Pinpoint the cell where the given text exists, returning its (x, y) midpoint coordinate. 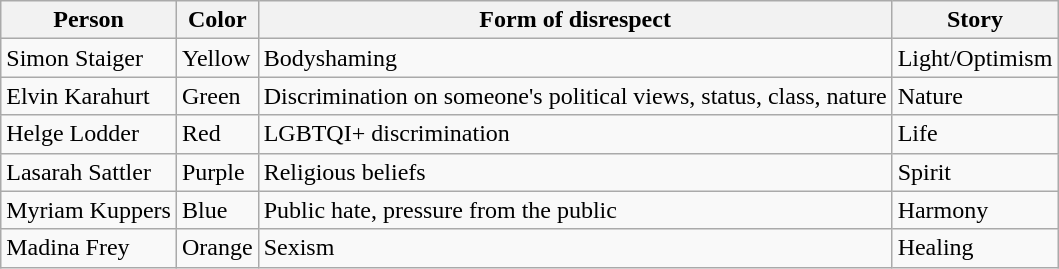
Nature (975, 96)
Helge Lodder (89, 134)
Blue (217, 210)
Lasarah Sattler (89, 172)
Life (975, 134)
Harmony (975, 210)
Green (217, 96)
Spirit (975, 172)
Sexism (575, 248)
Person (89, 20)
Madina Frey (89, 248)
Religious beliefs (575, 172)
Myriam Kuppers (89, 210)
Healing (975, 248)
Bodyshaming (575, 58)
Elvin Karahurt (89, 96)
Form of disrespect (575, 20)
Story (975, 20)
Red (217, 134)
Public hate, pressure from the public (575, 210)
Simon Staiger (89, 58)
Purple (217, 172)
Color (217, 20)
Light/Optimism (975, 58)
LGBTQI+ discrimination (575, 134)
Yellow (217, 58)
Orange (217, 248)
Discrimination on someone's political views, status, class, nature (575, 96)
